Search for the cell housing the specified text and yield its (x, y) center coordinate. 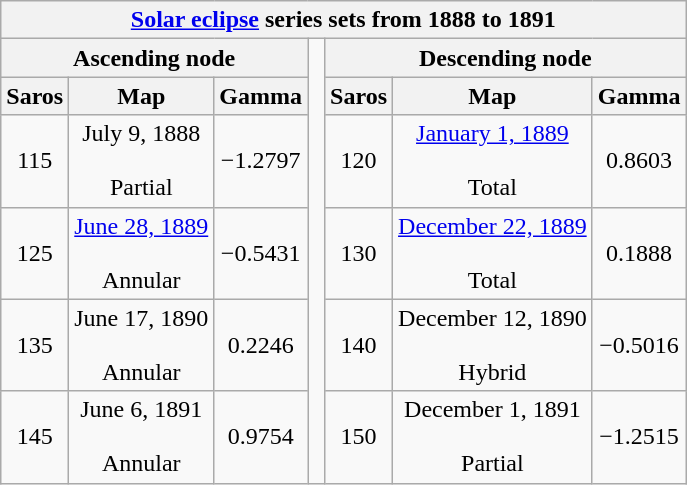
December 12, 1890Hybrid (493, 345)
−1.2797 (261, 161)
−0.5016 (639, 345)
135 (35, 345)
Solar eclipse series sets from 1888 to 1891 (344, 20)
115 (35, 161)
0.8603 (639, 161)
June 17, 1890Annular (142, 345)
0.2246 (261, 345)
December 1, 1891Partial (493, 437)
June 6, 1891Annular (142, 437)
140 (359, 345)
130 (359, 253)
−1.2515 (639, 437)
Ascending node (154, 58)
July 9, 1888Partial (142, 161)
0.1888 (639, 253)
January 1, 1889Total (493, 161)
Descending node (506, 58)
125 (35, 253)
150 (359, 437)
0.9754 (261, 437)
−0.5431 (261, 253)
145 (35, 437)
December 22, 1889Total (493, 253)
120 (359, 161)
June 28, 1889Annular (142, 253)
